Determine the [X, Y] coordinate at the center of the cell enclosing the given text.  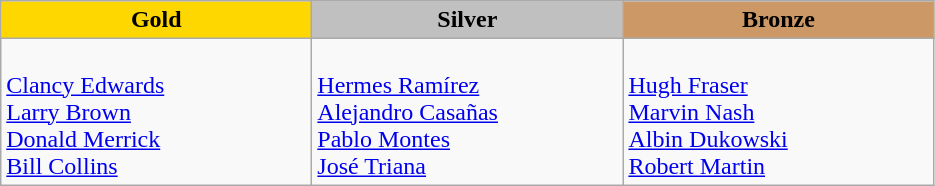
Gold [156, 20]
Silver [468, 20]
Bronze [778, 20]
Hermes RamírezAlejandro CasañasPablo MontesJosé Triana [468, 112]
Clancy EdwardsLarry BrownDonald MerrickBill Collins [156, 112]
Hugh FraserMarvin NashAlbin DukowskiRobert Martin [778, 112]
